Detect which cell encompasses the target text, then output its [X, Y] center coordinate. 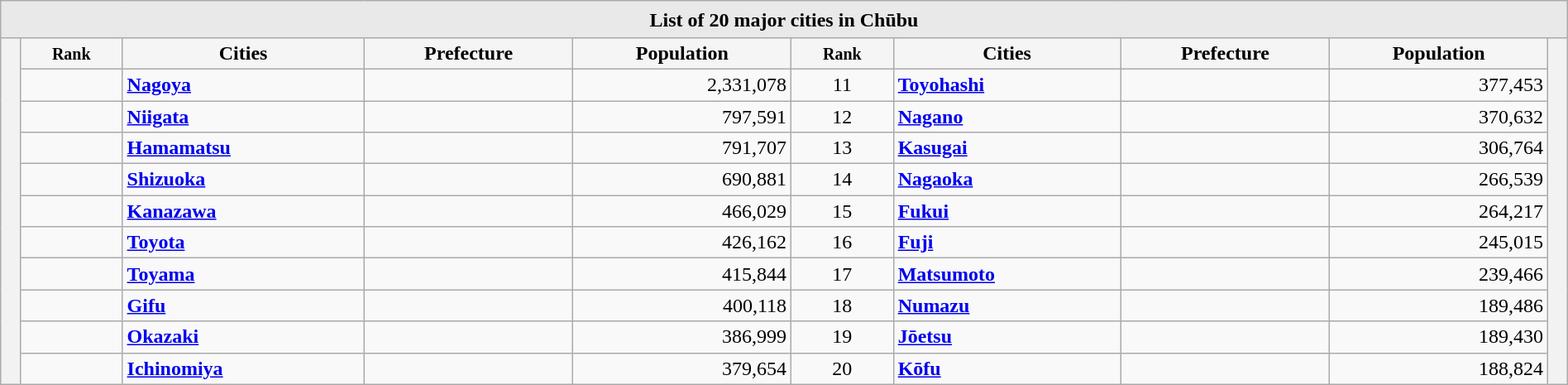
Kanazawa [243, 211]
12 [843, 117]
17 [843, 274]
Okazaki [243, 337]
Nagano [1007, 117]
189,430 [1439, 337]
Kasugai [1007, 148]
Niigata [243, 117]
Nagoya [243, 84]
264,217 [1439, 211]
466,029 [682, 211]
Numazu [1007, 306]
189,486 [1439, 306]
13 [843, 148]
Toyota [243, 243]
379,654 [682, 368]
16 [843, 243]
Nagaoka [1007, 180]
Toyama [243, 274]
11 [843, 84]
370,632 [1439, 117]
List of 20 major cities in Chūbu [784, 20]
19 [843, 337]
Jōetsu [1007, 337]
188,824 [1439, 368]
791,707 [682, 148]
2,331,078 [682, 84]
266,539 [1439, 180]
Fuji [1007, 243]
245,015 [1439, 243]
Shizuoka [243, 180]
Kōfu [1007, 368]
797,591 [682, 117]
Gifu [243, 306]
Toyohashi [1007, 84]
Matsumoto [1007, 274]
377,453 [1439, 84]
690,881 [682, 180]
20 [843, 368]
426,162 [682, 243]
Fukui [1007, 211]
Hamamatsu [243, 148]
Ichinomiya [243, 368]
239,466 [1439, 274]
400,118 [682, 306]
415,844 [682, 274]
18 [843, 306]
306,764 [1439, 148]
14 [843, 180]
386,999 [682, 337]
15 [843, 211]
